Locate the cell with the specified text and output its (X, Y) center coordinate. 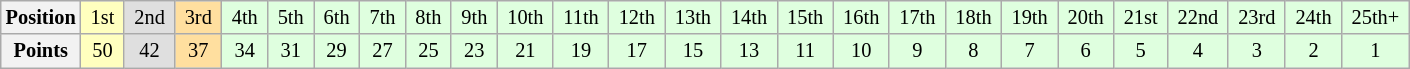
6 (1086, 51)
42 (149, 51)
Points (41, 51)
2nd (149, 17)
17th (917, 17)
23rd (1256, 17)
21 (525, 51)
19th (1030, 17)
14th (749, 17)
12th (637, 17)
25 (428, 51)
4th (245, 17)
1st (103, 17)
11th (580, 17)
31 (291, 51)
19 (580, 51)
29 (337, 51)
10th (525, 17)
5th (291, 17)
6th (337, 17)
34 (245, 51)
17 (637, 51)
13th (693, 17)
21st (1141, 17)
25th+ (1376, 17)
8 (973, 51)
24th (1313, 17)
16th (861, 17)
7th (383, 17)
23 (474, 51)
1 (1376, 51)
22nd (1198, 17)
27 (383, 51)
15th (805, 17)
4 (1198, 51)
5 (1141, 51)
50 (103, 51)
13 (749, 51)
15 (693, 51)
2 (1313, 51)
20th (1086, 17)
9 (917, 51)
3rd (198, 17)
18th (973, 17)
8th (428, 17)
3 (1256, 51)
9th (474, 17)
10 (861, 51)
37 (198, 51)
11 (805, 51)
7 (1030, 51)
Position (41, 17)
